Capture the cell that displays the provided text and extract its (X, Y) central coordinate. 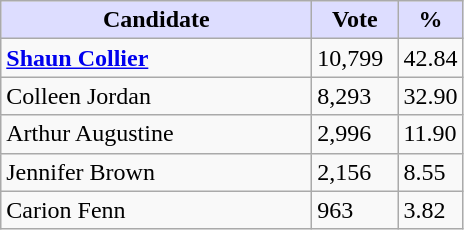
Candidate (156, 20)
Jennifer Brown (156, 172)
3.82 (430, 210)
Shaun Collier (156, 58)
2,156 (355, 172)
Carion Fenn (156, 210)
42.84 (430, 58)
32.90 (430, 96)
Colleen Jordan (156, 96)
Vote (355, 20)
10,799 (355, 58)
% (430, 20)
11.90 (430, 134)
8.55 (430, 172)
Arthur Augustine (156, 134)
963 (355, 210)
8,293 (355, 96)
2,996 (355, 134)
